Detect which cell encompasses the target text, then output its [X, Y] center coordinate. 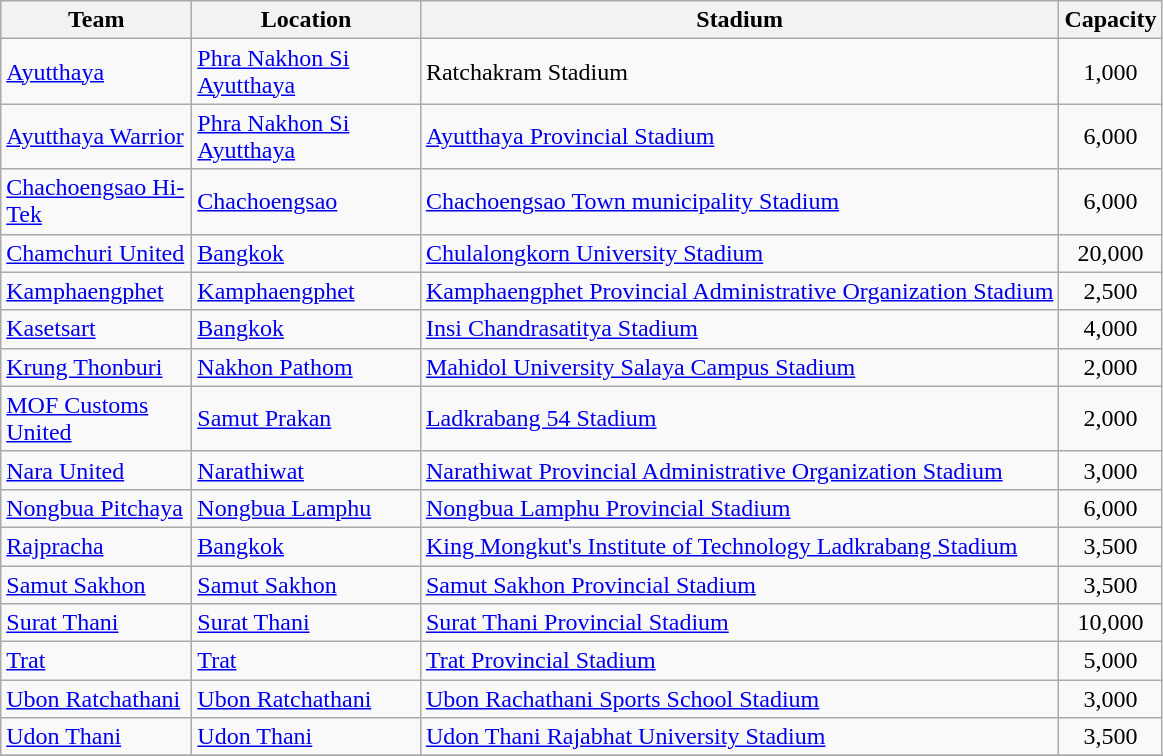
4,000 [1110, 329]
King Mongkut's Institute of Technology Ladkrabang Stadium [740, 546]
Insi Chandrasatitya Stadium [740, 329]
Ayutthaya Warrior [96, 136]
5,000 [1110, 661]
Samut Sakhon Provincial Stadium [740, 585]
Chachoengsao [306, 202]
Kamphaengphet Provincial Administrative Organization Stadium [740, 291]
Krung Thonburi [96, 367]
2,500 [1110, 291]
1,000 [1110, 72]
Capacity [1110, 20]
Chachoengsao Town municipality Stadium [740, 202]
Ratchakram Stadium [740, 72]
Rajpracha [96, 546]
Samut Prakan [306, 418]
Nongbua Lamphu Provincial Stadium [740, 508]
Narathiwat [306, 470]
Chachoengsao Hi-Tek [96, 202]
Trat Provincial Stadium [740, 661]
Ladkrabang 54 Stadium [740, 418]
Ubon Rachathani Sports School Stadium [740, 699]
20,000 [1110, 253]
Location [306, 20]
Kasetsart [96, 329]
Stadium [740, 20]
Chamchuri United [96, 253]
Team [96, 20]
Mahidol University Salaya Campus Stadium [740, 367]
Nara United [96, 470]
Narathiwat Provincial Administrative Organization Stadium [740, 470]
Ayutthaya [96, 72]
10,000 [1110, 623]
Nakhon Pathom [306, 367]
Chulalongkorn University Stadium [740, 253]
MOF Customs United [96, 418]
Udon Thani Rajabhat University Stadium [740, 737]
Ayutthaya Provincial Stadium [740, 136]
Nongbua Lamphu [306, 508]
Surat Thani Provincial Stadium [740, 623]
Nongbua Pitchaya [96, 508]
